Return (x, y) of the center of cell containing provided text 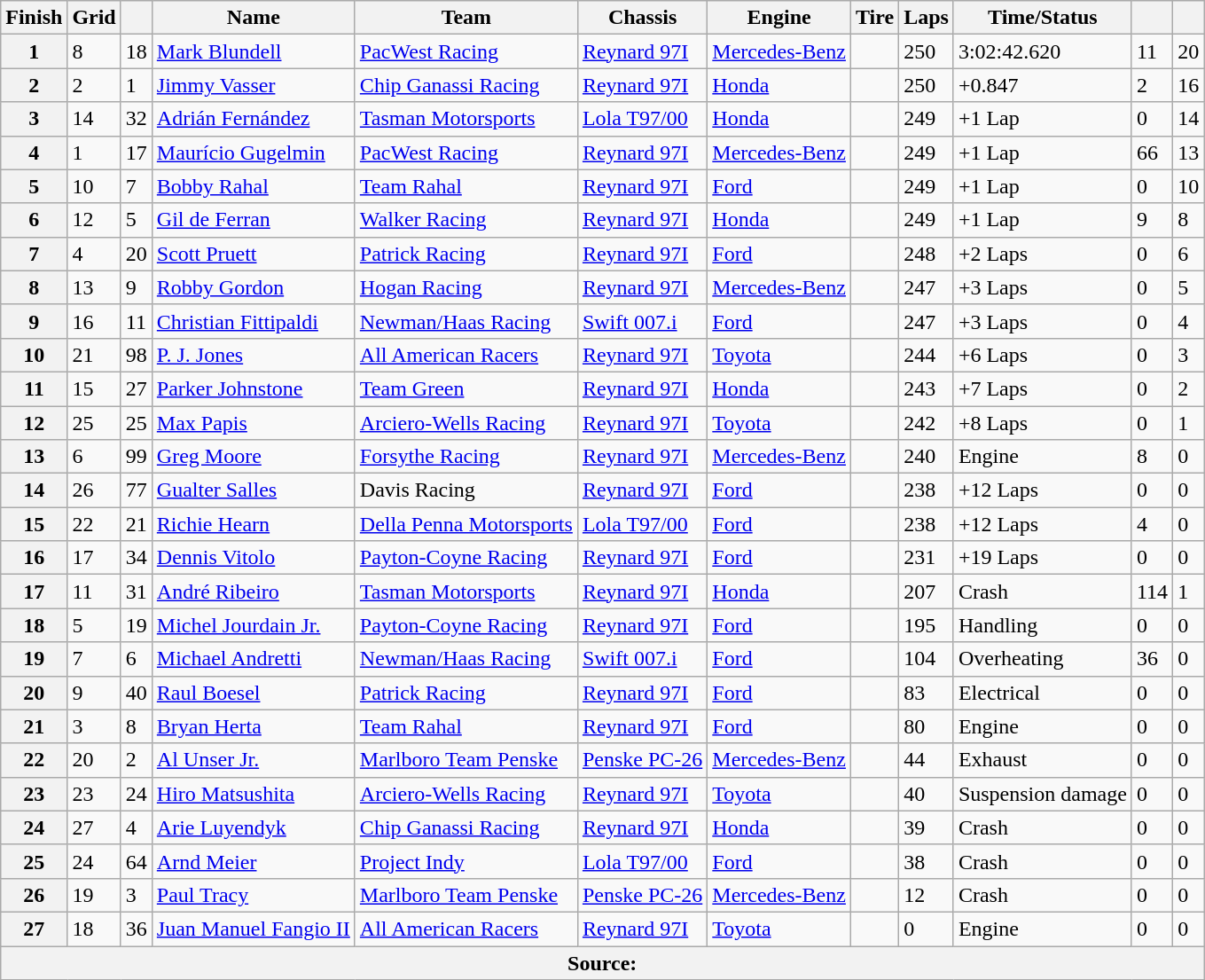
Team Green (466, 388)
80 (927, 726)
+8 Laps (1043, 423)
Dennis Vitolo (254, 558)
Adrián Fernández (254, 119)
Bryan Herta (254, 726)
99 (137, 457)
83 (927, 693)
Michel Jourdain Jr. (254, 625)
Forsythe Racing (466, 457)
Chassis (642, 18)
Robby Gordon (254, 287)
34 (137, 558)
Laps (927, 18)
Della Penna Motorsports (466, 524)
195 (927, 625)
Paul Tracy (254, 895)
Jimmy Vasser (254, 85)
98 (137, 355)
Bobby Rahal (254, 186)
Greg Moore (254, 457)
77 (137, 490)
64 (137, 861)
Grid (94, 18)
3:02:42.620 (1043, 51)
Davis Racing (466, 490)
Arnd Meier (254, 861)
31 (137, 592)
Al Unser Jr. (254, 760)
P. J. Jones (254, 355)
Maurício Gugelmin (254, 153)
Raul Boesel (254, 693)
Mark Blundell (254, 51)
231 (927, 558)
Gualter Salles (254, 490)
Overheating (1043, 659)
Suspension damage (1043, 794)
Electrical (1043, 693)
242 (927, 423)
114 (1152, 592)
Richie Hearn (254, 524)
Parker Johnstone (254, 388)
Exhaust (1043, 760)
248 (927, 254)
+19 Laps (1043, 558)
Handling (1043, 625)
39 (927, 827)
+6 Laps (1043, 355)
Project Indy (466, 861)
André Ribeiro (254, 592)
Time/Status (1043, 18)
Hogan Racing (466, 287)
66 (1152, 153)
Team (466, 18)
+7 Laps (1043, 388)
Finish (34, 18)
Source: (603, 962)
+2 Laps (1043, 254)
Juan Manuel Fangio II (254, 929)
243 (927, 388)
44 (927, 760)
Christian Fittipaldi (254, 321)
240 (927, 457)
38 (927, 861)
Scott Pruett (254, 254)
244 (927, 355)
Hiro Matsushita (254, 794)
Walker Racing (466, 220)
Arie Luyendyk (254, 827)
Max Papis (254, 423)
Gil de Ferran (254, 220)
32 (137, 119)
Michael Andretti (254, 659)
Name (254, 18)
104 (927, 659)
+0.847 (1043, 85)
Tire (874, 18)
207 (927, 592)
